Output the [X, Y] coordinate of the center of the cell containing the given text.  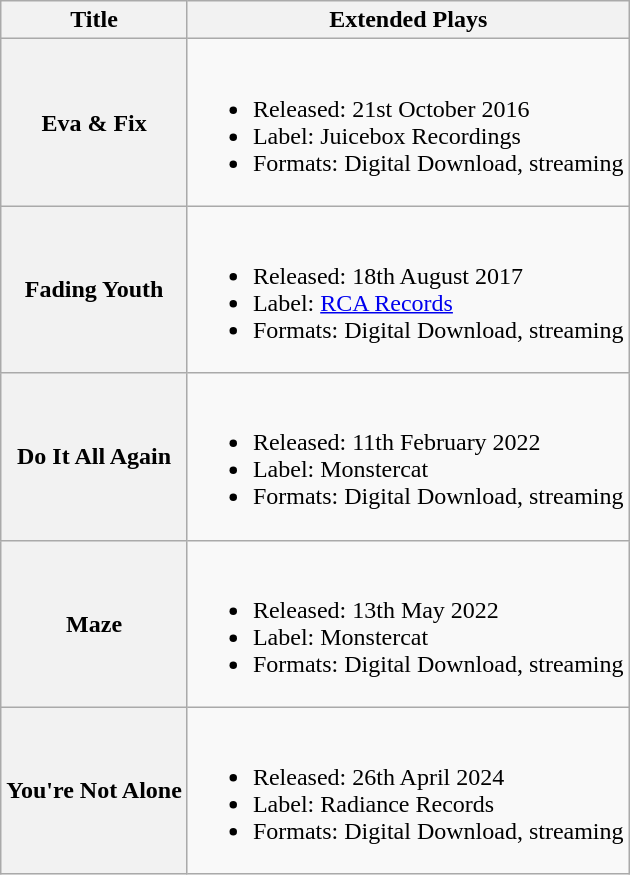
Released: 11th February 2022Label: MonstercatFormats: Digital Download, streaming [408, 456]
Released: 21st October 2016Label: Juicebox RecordingsFormats: Digital Download, streaming [408, 122]
Released: 13th May 2022Label: MonstercatFormats: Digital Download, streaming [408, 624]
Title [94, 20]
Extended Plays [408, 20]
Fading Youth [94, 290]
Eva & Fix [94, 122]
Do It All Again [94, 456]
Maze [94, 624]
Released: 18th August 2017Label: RCA RecordsFormats: Digital Download, streaming [408, 290]
You're Not Alone [94, 790]
Released: 26th April 2024Label: Radiance RecordsFormats: Digital Download, streaming [408, 790]
